From the cell containing the given text, extract its center point as (X, Y) coordinate. 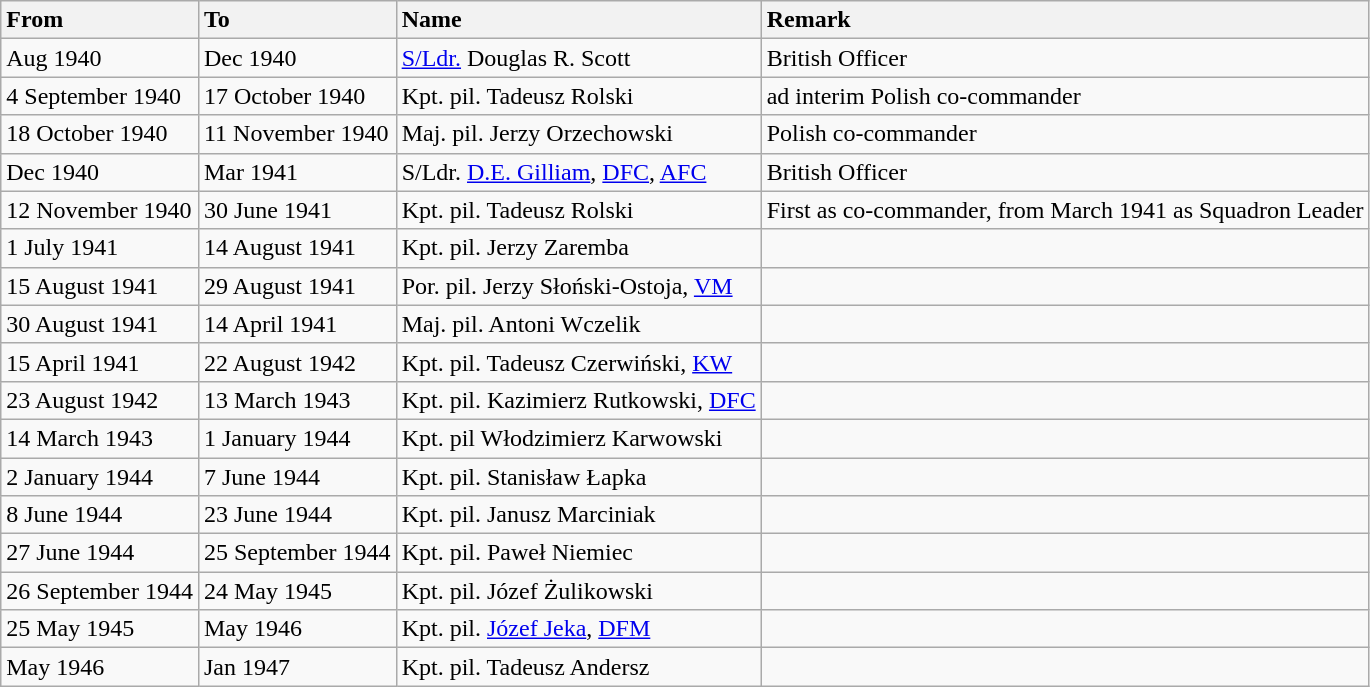
Jan 1947 (297, 667)
7 June 1944 (297, 477)
23 August 1942 (100, 400)
Kpt. pil. Tadeusz Andersz (578, 667)
Por. pil. Jerzy Słoński-Ostoja, VM (578, 286)
26 September 1944 (100, 591)
14 August 1941 (297, 248)
S/Ldr. D.E. Gilliam, DFC, AFC (578, 172)
27 June 1944 (100, 553)
15 April 1941 (100, 362)
S/Ldr. Douglas R. Scott (578, 58)
Kpt. pil. Janusz Marciniak (578, 515)
Aug 1940 (100, 58)
To (297, 20)
First as co-commander, from March 1941 as Squadron Leader (1065, 210)
Kpt. pil. Stanisław Łapka (578, 477)
Maj. pil. Jerzy Orzechowski (578, 134)
17 October 1940 (297, 96)
Kpt. pil. Kazimierz Rutkowski, DFC (578, 400)
14 April 1941 (297, 324)
24 May 1945 (297, 591)
Mar 1941 (297, 172)
Kpt. pil. Józef Żulikowski (578, 591)
Name (578, 20)
Kpt. pil. Paweł Niemiec (578, 553)
Remark (1065, 20)
2 January 1944 (100, 477)
ad interim Polish co-commander (1065, 96)
1 July 1941 (100, 248)
From (100, 20)
23 June 1944 (297, 515)
Polish co-commander (1065, 134)
25 May 1945 (100, 629)
18 October 1940 (100, 134)
4 September 1940 (100, 96)
29 August 1941 (297, 286)
14 March 1943 (100, 438)
11 November 1940 (297, 134)
Maj. pil. Antoni Wczelik (578, 324)
1 January 1944 (297, 438)
8 June 1944 (100, 515)
25 September 1944 (297, 553)
Kpt. pil. Jerzy Zaremba (578, 248)
Kpt. pil. Tadeusz Czerwiński, KW (578, 362)
13 March 1943 (297, 400)
Kpt. pil Włodzimierz Karwowski (578, 438)
Kpt. pil. Józef Jeka, DFM (578, 629)
30 June 1941 (297, 210)
15 August 1941 (100, 286)
30 August 1941 (100, 324)
22 August 1942 (297, 362)
12 November 1940 (100, 210)
